For the text-containing cell, return its midpoint in (x, y) coordinate format. 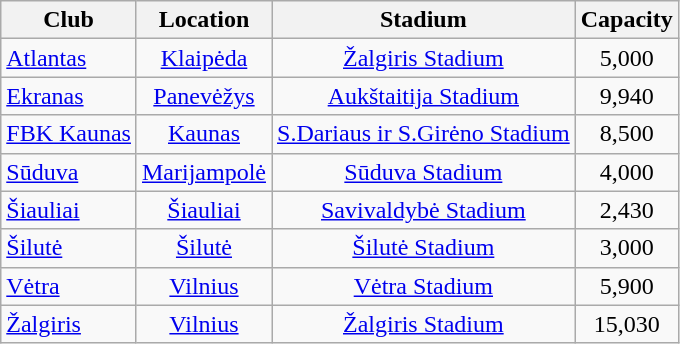
8,500 (626, 134)
Klaipėda (204, 58)
Vėtra (69, 286)
Club (69, 20)
Aukštaitija Stadium (424, 96)
Panevėžys (204, 96)
Sūduva Stadium (424, 172)
Žalgiris (69, 324)
Atlantas (69, 58)
Sūduva (69, 172)
Šilutė Stadium (424, 248)
Capacity (626, 20)
Savivaldybė Stadium (424, 210)
Vėtra Stadium (424, 286)
Kaunas (204, 134)
3,000 (626, 248)
S.Dariaus ir S.Girėno Stadium (424, 134)
15,030 (626, 324)
4,000 (626, 172)
5,000 (626, 58)
Ekranas (69, 96)
Marijampolė (204, 172)
Stadium (424, 20)
9,940 (626, 96)
FBK Kaunas (69, 134)
Location (204, 20)
2,430 (626, 210)
5,900 (626, 286)
